Pinpoint the cell where the given text exists, returning its (X, Y) midpoint coordinate. 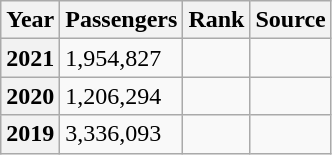
1,954,827 (122, 58)
3,336,093 (122, 134)
2021 (30, 58)
Rank (216, 20)
Year (30, 20)
2020 (30, 96)
Source (290, 20)
2019 (30, 134)
Passengers (122, 20)
1,206,294 (122, 96)
